Extract the [x, y] coordinate from the center of the cell holding the provided text.  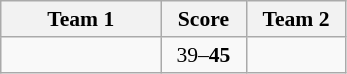
39–45 [204, 55]
Team 1 [81, 19]
Team 2 [296, 19]
Score [204, 19]
